Capture the cell that displays the provided text and extract its [X, Y] central coordinate. 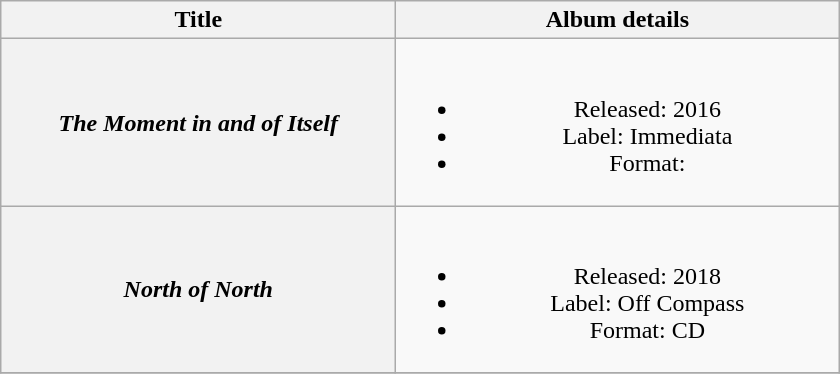
Released: 2016Label: ImmediataFormat: [618, 122]
Title [198, 20]
Released: 2018Label: Off CompassFormat: CD [618, 290]
North of North [198, 290]
Album details [618, 20]
The Moment in and of Itself [198, 122]
